Detect which cell encompasses the target text, then output its (X, Y) center coordinate. 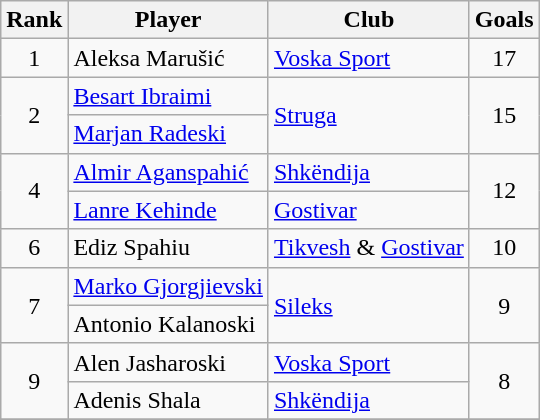
7 (34, 305)
6 (34, 248)
12 (504, 191)
Alen Jasharoski (168, 362)
Besart Ibraimi (168, 96)
Almir Aganspahić (168, 172)
Gostivar (368, 210)
Sileks (368, 305)
Antonio Kalanoski (168, 324)
10 (504, 248)
2 (34, 115)
Tikvesh & Gostivar (368, 248)
17 (504, 58)
Club (368, 20)
Marjan Radeski (168, 134)
Struga (368, 115)
Marko Gjorgjievski (168, 286)
1 (34, 58)
Ediz Spahiu (168, 248)
Player (168, 20)
Rank (34, 20)
Lanre Kehinde (168, 210)
Adenis Shala (168, 400)
Aleksa Marušić (168, 58)
15 (504, 115)
8 (504, 381)
4 (34, 191)
Goals (504, 20)
